Locate the cell with the specified text and output its [X, Y] center coordinate. 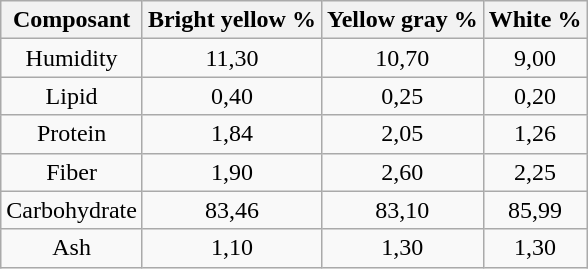
Fiber [72, 172]
0,25 [402, 96]
2,25 [535, 172]
0,20 [535, 96]
Yellow gray % [402, 20]
Composant [72, 20]
9,00 [535, 58]
85,99 [535, 210]
0,40 [232, 96]
2,60 [402, 172]
1,90 [232, 172]
Ash [72, 248]
Bright yellow % [232, 20]
1,26 [535, 134]
11,30 [232, 58]
83,46 [232, 210]
83,10 [402, 210]
10,70 [402, 58]
White % [535, 20]
Carbohydrate [72, 210]
2,05 [402, 134]
Humidity [72, 58]
1,10 [232, 248]
1,84 [232, 134]
Lipid [72, 96]
Protein [72, 134]
